Identify which cell holds the provided text, then report its (x, y) central coordinate. 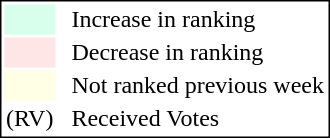
Increase in ranking (198, 19)
Received Votes (198, 119)
Decrease in ranking (198, 53)
Not ranked previous week (198, 85)
(RV) (29, 119)
